Return [x, y] of the center of cell containing provided text 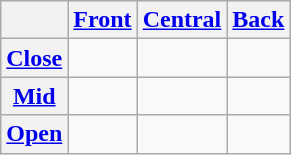
Close [34, 58]
Front [102, 20]
Back [258, 20]
Mid [34, 96]
Open [34, 134]
Central [182, 20]
